Extract the (X, Y) coordinate from the center of the cell holding the provided text.  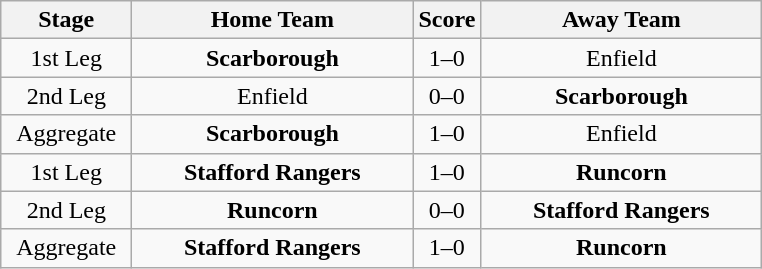
Stage (66, 20)
Score (447, 20)
Away Team (622, 20)
Home Team (272, 20)
